Identify which cell holds the provided text, then report its (X, Y) central coordinate. 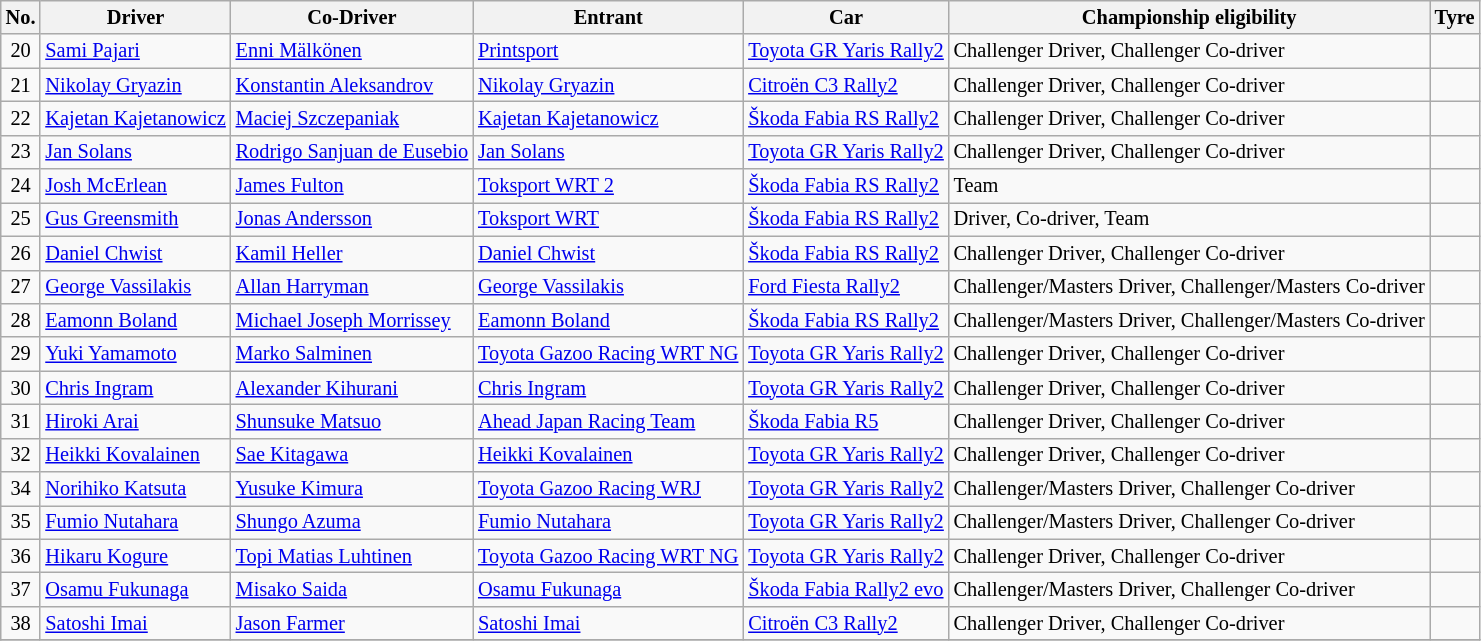
Jonas Andersson (352, 219)
24 (21, 186)
34 (21, 489)
Car (846, 17)
Sae Kitagawa (352, 455)
Misako Saida (352, 589)
Topi Matias Luhtinen (352, 556)
37 (21, 589)
Yuki Yamamoto (135, 354)
Jason Farmer (352, 623)
Hikaru Kogure (135, 556)
Toksport WRT 2 (608, 186)
30 (21, 388)
Norihiko Katsuta (135, 489)
21 (21, 85)
Toksport WRT (608, 219)
No. (21, 17)
Sami Pajari (135, 51)
35 (21, 522)
32 (21, 455)
James Fulton (352, 186)
Shungo Azuma (352, 522)
Josh McErlean (135, 186)
28 (21, 320)
Championship eligibility (1190, 17)
Gus Greensmith (135, 219)
27 (21, 287)
Driver, Co-driver, Team (1190, 219)
Entrant (608, 17)
36 (21, 556)
31 (21, 421)
Printsport (608, 51)
Ford Fiesta Rally2 (846, 287)
Marko Salminen (352, 354)
Michael Joseph Morrissey (352, 320)
Maciej Szczepaniak (352, 118)
20 (21, 51)
Hiroki Arai (135, 421)
Allan Harryman (352, 287)
26 (21, 253)
Rodrigo Sanjuan de Eusebio (352, 152)
Ahead Japan Racing Team (608, 421)
Team (1190, 186)
Škoda Fabia R5 (846, 421)
Kamil Heller (352, 253)
Driver (135, 17)
38 (21, 623)
25 (21, 219)
Shunsuke Matsuo (352, 421)
29 (21, 354)
Toyota Gazoo Racing WRJ (608, 489)
Konstantin Aleksandrov (352, 85)
Enni Mälkönen (352, 51)
Škoda Fabia Rally2 evo (846, 589)
Co-Driver (352, 17)
Yusuke Kimura (352, 489)
Tyre (1455, 17)
22 (21, 118)
Alexander Kihurani (352, 388)
23 (21, 152)
